From the cell containing the given text, extract its center point as (x, y) coordinate. 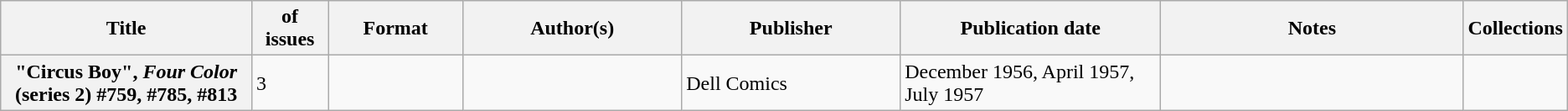
Publisher (791, 29)
of issues (290, 29)
"Circus Boy", Four Color (series 2) #759, #785, #813 (126, 82)
Dell Comics (791, 82)
3 (290, 82)
December 1956, April 1957, July 1957 (1030, 82)
Author(s) (573, 29)
Format (395, 29)
Notes (1312, 29)
Collections (1515, 29)
Title (126, 29)
Publication date (1030, 29)
